Detect which cell encompasses the target text, then output its (X, Y) center coordinate. 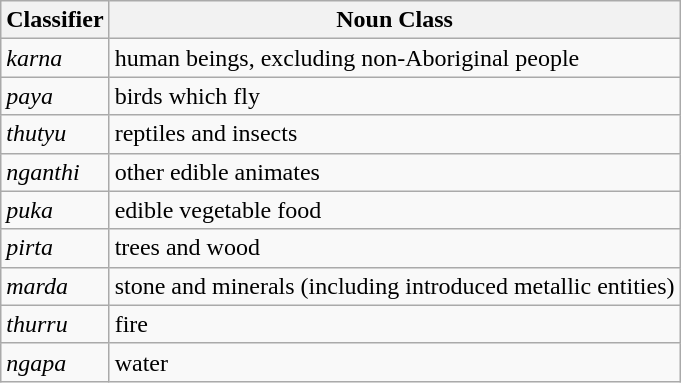
nganthi (55, 172)
fire (394, 324)
puka (55, 210)
reptiles and insects (394, 134)
trees and wood (394, 248)
Classifier (55, 20)
ngapa (55, 362)
other edible animates (394, 172)
birds which fly (394, 96)
pirta (55, 248)
edible vegetable food (394, 210)
Noun Class (394, 20)
paya (55, 96)
thutyu (55, 134)
human beings, excluding non-Aboriginal people (394, 58)
marda (55, 286)
karna (55, 58)
water (394, 362)
stone and minerals (including introduced metallic entities) (394, 286)
thurru (55, 324)
